Detect which cell encompasses the target text, then output its (x, y) center coordinate. 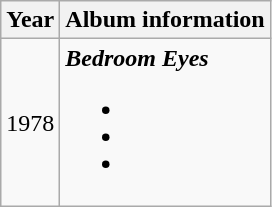
Bedroom Eyes (165, 122)
Year (30, 20)
1978 (30, 122)
Album information (165, 20)
